Capture the cell that displays the provided text and extract its [X, Y] central coordinate. 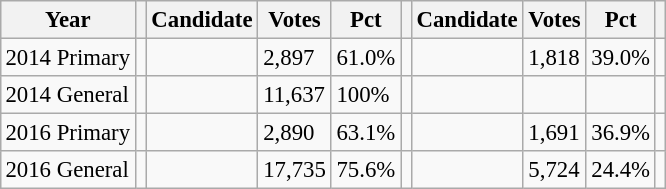
5,724 [554, 170]
24.4% [620, 170]
1,691 [554, 133]
2014 General [68, 95]
2016 General [68, 170]
2,890 [294, 133]
11,637 [294, 95]
36.9% [620, 133]
2,897 [294, 57]
2016 Primary [68, 133]
Year [68, 20]
17,735 [294, 170]
63.1% [366, 133]
75.6% [366, 170]
61.0% [366, 57]
39.0% [620, 57]
2014 Primary [68, 57]
100% [366, 95]
1,818 [554, 57]
